Return the [x, y] coordinate for the center point of the cell that contains the specified text.  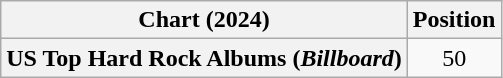
50 [454, 58]
Position [454, 20]
US Top Hard Rock Albums (Billboard) [204, 58]
Chart (2024) [204, 20]
